Locate the cell with the specified text and output its (x, y) center coordinate. 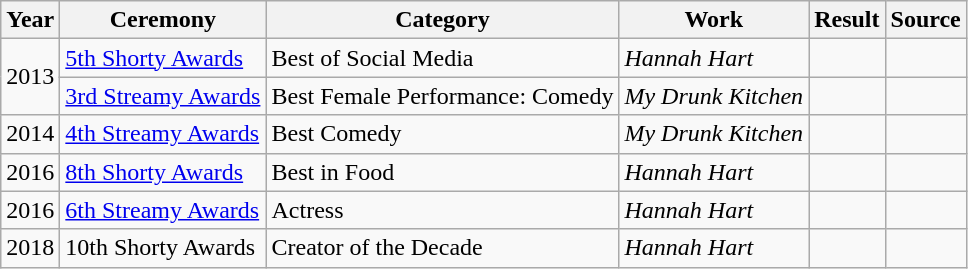
Result (847, 20)
Creator of the Decade (442, 248)
Best Female Performance: Comedy (442, 96)
Ceremony (163, 20)
4th Streamy Awards (163, 134)
Category (442, 20)
10th Shorty Awards (163, 248)
Best in Food (442, 172)
Work (714, 20)
Actress (442, 210)
5th Shorty Awards (163, 58)
Year (30, 20)
6th Streamy Awards (163, 210)
2018 (30, 248)
2014 (30, 134)
2013 (30, 77)
Best of Social Media (442, 58)
8th Shorty Awards (163, 172)
Source (926, 20)
Best Comedy (442, 134)
3rd Streamy Awards (163, 96)
